Detect which cell encompasses the target text, then output its (x, y) center coordinate. 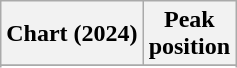
Peakposition (189, 34)
Chart (2024) (72, 34)
